Detect which cell encompasses the target text, then output its (X, Y) center coordinate. 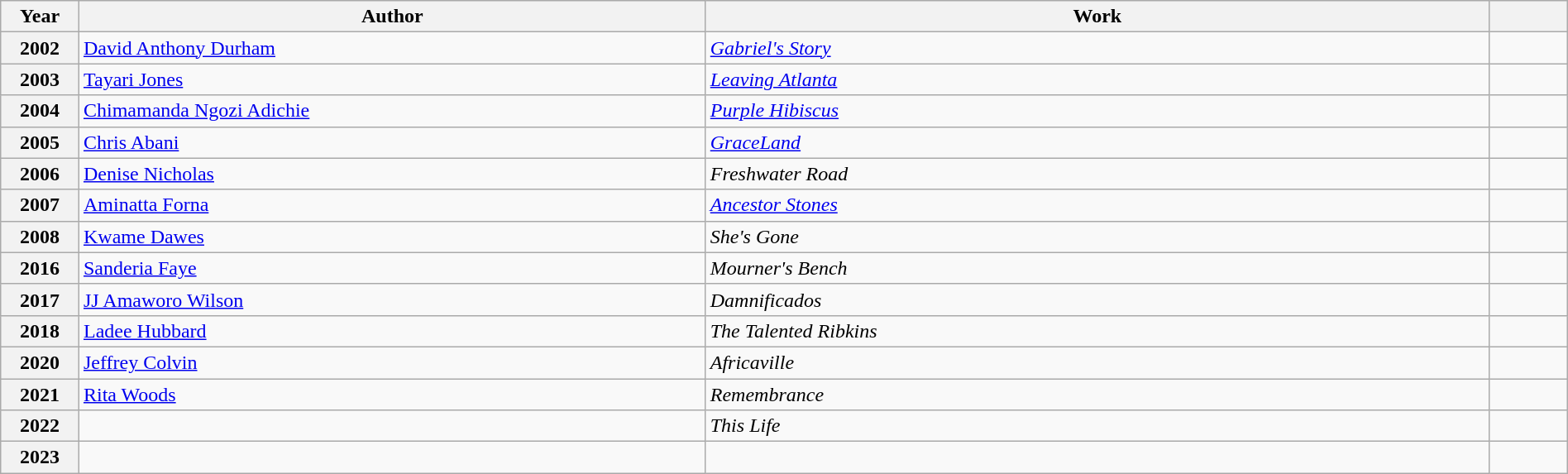
Jeffrey Colvin (392, 362)
Denise Nicholas (392, 174)
2017 (40, 299)
Purple Hibiscus (1097, 111)
David Anthony Durham (392, 48)
Sanderia Faye (392, 268)
Freshwater Road (1097, 174)
2007 (40, 205)
Ladee Hubbard (392, 331)
2023 (40, 457)
2016 (40, 268)
Ancestor Stones (1097, 205)
Mourner's Bench (1097, 268)
Tayari Jones (392, 79)
2021 (40, 395)
Work (1097, 17)
This Life (1097, 426)
Year (40, 17)
Africaville (1097, 362)
2004 (40, 111)
2003 (40, 79)
Author (392, 17)
Remembrance (1097, 395)
Chris Abani (392, 142)
2002 (40, 48)
Chimamanda Ngozi Adichie (392, 111)
Damnificados (1097, 299)
JJ Amaworo Wilson (392, 299)
She's Gone (1097, 237)
2006 (40, 174)
Gabriel's Story (1097, 48)
Kwame Dawes (392, 237)
2022 (40, 426)
The Talented Ribkins (1097, 331)
2005 (40, 142)
2020 (40, 362)
Rita Woods (392, 395)
2008 (40, 237)
Aminatta Forna (392, 205)
GraceLand (1097, 142)
2018 (40, 331)
Leaving Atlanta (1097, 79)
